Output the [X, Y] coordinate of the center of the cell containing the given text.  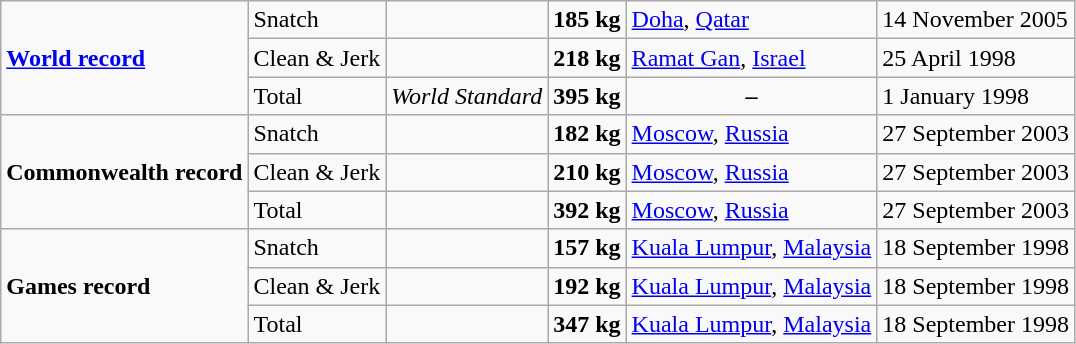
395 kg [587, 96]
182 kg [587, 134]
– [752, 96]
347 kg [587, 324]
Ramat Gan, Israel [752, 58]
210 kg [587, 172]
157 kg [587, 248]
218 kg [587, 58]
Commonwealth record [124, 172]
World Standard [467, 96]
192 kg [587, 286]
1 January 1998 [976, 96]
Games record [124, 286]
World record [124, 58]
Doha, Qatar [752, 20]
25 April 1998 [976, 58]
392 kg [587, 210]
14 November 2005 [976, 20]
185 kg [587, 20]
